Identify which cell holds the provided text, then report its [X, Y] central coordinate. 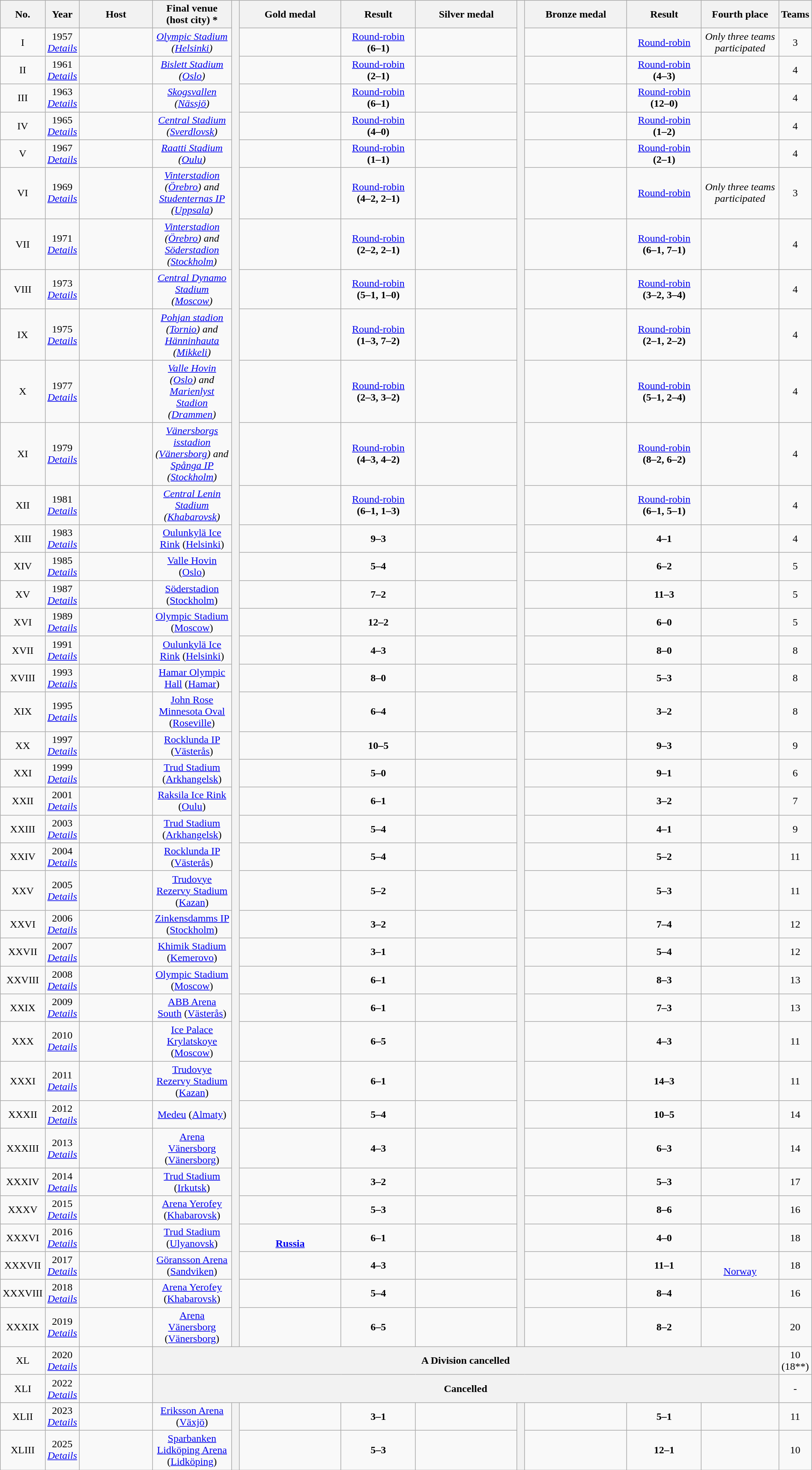
6–3 [664, 1148]
Russia [290, 1237]
Round-robin(5–1, 1–0) [378, 289]
2009 Details [62, 1008]
Central Dynamo Stadium (Moscow) [192, 289]
2005 Details [62, 890]
XXI [23, 773]
8–4 [664, 1293]
Trud Stadium (Ulyanovsk) [192, 1237]
Söderstadion (Stockholm) [192, 595]
2022 Details [62, 1388]
Khimik Stadium (Kemerovo) [192, 952]
XIV [23, 566]
2014 Details [62, 1182]
Trud Stadium (Irkutsk) [192, 1182]
Norway [740, 1266]
XXIV [23, 857]
Fourth place [740, 15]
5–1 [664, 1416]
Round-robin(8–2, 6–2) [664, 454]
II [23, 70]
No. [23, 15]
Central Stadium (Sverdlovsk) [192, 126]
2011 Details [62, 1081]
XLI [23, 1388]
ABB Arena South (Västerås) [192, 1008]
12–1 [664, 1450]
XIII [23, 539]
XXXIII [23, 1148]
XX [23, 745]
Raatti Stadium (Oulu) [192, 153]
XI [23, 454]
Round-robin(6–1, 1–3) [378, 505]
Vänersborgs isstadion (Vänersborg) and Spånga IP (Stockholm) [192, 454]
Round-robin(4–3) [664, 70]
11–3 [664, 595]
XXXVI [23, 1237]
VI [23, 193]
IV [23, 126]
20 [795, 1327]
Bislett Stadium (Oslo) [192, 70]
XXV [23, 890]
Sparbanken Lidköping Arena (Lidköping) [192, 1450]
Valle Hovin (Oslo) and Marienlyst Stadion (Drammen) [192, 391]
2001 Details [62, 801]
Round-robin(3–2, 3–4) [664, 289]
XVI [23, 622]
1969 Details [62, 193]
Teams [795, 15]
1967 Details [62, 153]
XXX [23, 1042]
1997 Details [62, 745]
2019 Details [62, 1327]
14–3 [664, 1081]
6–0 [664, 622]
John Rose Minnesota Oval (Roseville) [192, 712]
Bronze medal [576, 15]
7 [795, 801]
1963 Details [62, 98]
1993 Details [62, 678]
XIX [23, 712]
2012 Details [62, 1115]
XXII [23, 801]
5–0 [378, 773]
1991 Details [62, 650]
XXXVIII [23, 1293]
8–3 [664, 979]
1971 Details [62, 244]
XXVI [23, 924]
XII [23, 505]
Gold medal [290, 15]
Olympic Stadium (Helsinki) [192, 42]
VIII [23, 289]
XXXVII [23, 1266]
1975 Details [62, 334]
Round-robin(2–2, 2–1) [378, 244]
1965 Details [62, 126]
2017 Details [62, 1266]
2023 Details [62, 1416]
Silver medal [466, 15]
XXXII [23, 1115]
Round-robin(4–2, 2–1) [378, 193]
Year [62, 15]
Round-robin(1–1) [378, 153]
1995 Details [62, 712]
XXIII [23, 829]
XXXIV [23, 1182]
V [23, 153]
Round-robin(6–1, 5–1) [664, 505]
10 (18**) [795, 1361]
I [23, 42]
6–2 [664, 566]
8–2 [664, 1327]
2013 Details [62, 1148]
Round-robin(2–3, 3–2) [378, 391]
XXXI [23, 1081]
2007 Details [62, 952]
XLIII [23, 1450]
11–1 [664, 1266]
IX [23, 334]
2006 Details [62, 924]
XXXV [23, 1210]
2015 Details [62, 1210]
12–2 [378, 622]
XXXIX [23, 1327]
XVII [23, 650]
9–1 [664, 773]
10 [795, 1450]
17 [795, 1182]
- [795, 1388]
6–4 [378, 712]
VII [23, 244]
1981 Details [62, 505]
Pohjan stadion (Tornio) and Hänninhauta (Mikkeli) [192, 334]
XV [23, 595]
XXVIII [23, 979]
2003 Details [62, 829]
Valle Hovin (Oslo) [192, 566]
1961 Details [62, 70]
2004 Details [62, 857]
Medeu (Almaty) [192, 1115]
2018 Details [62, 1293]
4–0 [664, 1237]
XXVII [23, 952]
7–4 [664, 924]
Ice Palace Krylatskoye (Moscow) [192, 1042]
Round-robin(6–1, 7–1) [664, 244]
1999 Details [62, 773]
1973 Details [62, 289]
Vinterstadion (Örebro) and Studenternas IP (Uppsala) [192, 193]
7–2 [378, 595]
III [23, 98]
1989 Details [62, 622]
Round-robin(5–1, 2–4) [664, 391]
Round-robin(12–0) [664, 98]
Host [116, 15]
Round-robin(2–1, 2–2) [664, 334]
A Division cancelled [466, 1361]
2010 Details [62, 1042]
Eriksson Arena (Växjö) [192, 1416]
6 [795, 773]
7–3 [664, 1008]
Central Lenin Stadium (Khabarovsk) [192, 505]
Vinterstadion (Örebro) and Söderstadion (Stockholm) [192, 244]
1985 Details [62, 566]
Hamar Olympic Hall (Hamar) [192, 678]
Zinkensdamms IP (Stockholm) [192, 924]
Final venue (host city) * [192, 15]
1979 Details [62, 454]
Round-robin(4–0) [378, 126]
Cancelled [466, 1388]
2020 Details [62, 1361]
Göransson Arena (Sandviken) [192, 1266]
1977 Details [62, 391]
XLII [23, 1416]
1957 Details [62, 42]
Round-robin(1–3, 7–2) [378, 334]
1983 Details [62, 539]
Skogsvallen (Nässjö) [192, 98]
XVIII [23, 678]
Round-robin(1–2) [664, 126]
XXIX [23, 1008]
2016 Details [62, 1237]
X [23, 391]
Raksila Ice Rink (Oulu) [192, 801]
2025 Details [62, 1450]
8–6 [664, 1210]
2008 Details [62, 979]
XL [23, 1361]
Round-robin(4–3, 4–2) [378, 454]
1987 Details [62, 595]
